Extract the (X, Y) coordinate from the center of the cell holding the provided text.  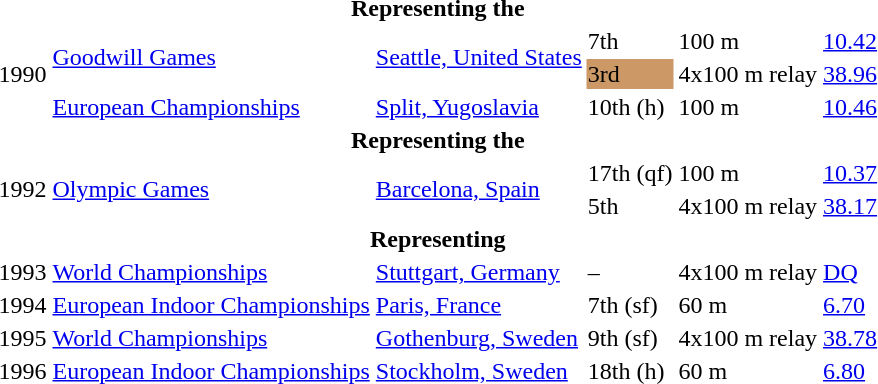
7th (sf) (630, 305)
60 m (748, 305)
Barcelona, Spain (478, 190)
3rd (630, 74)
Gothenburg, Sweden (478, 338)
European Indoor Championships (211, 305)
5th (630, 206)
– (630, 272)
10th (h) (630, 107)
17th (qf) (630, 173)
European Championships (211, 107)
Goodwill Games (211, 58)
Seattle, United States (478, 58)
Stuttgart, Germany (478, 272)
9th (sf) (630, 338)
Paris, France (478, 305)
Split, Yugoslavia (478, 107)
Olympic Games (211, 190)
7th (630, 41)
